Search for the cell housing the specified text and yield its [X, Y] center coordinate. 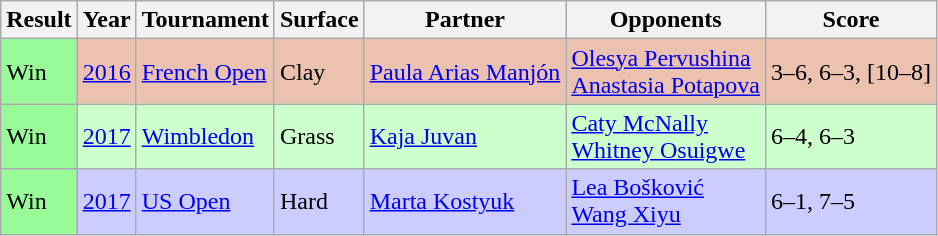
Partner [465, 20]
Marta Kostyuk [465, 202]
Lea Bošković Wang Xiyu [666, 202]
Kaja Juvan [465, 136]
Opponents [666, 20]
Year [106, 20]
Paula Arias Manjón [465, 72]
Olesya Pervushina Anastasia Potapova [666, 72]
Score [852, 20]
6–4, 6–3 [852, 136]
6–1, 7–5 [852, 202]
Grass [319, 136]
US Open [205, 202]
Surface [319, 20]
Result [39, 20]
Hard [319, 202]
2016 [106, 72]
Clay [319, 72]
3–6, 6–3, [10–8] [852, 72]
Wimbledon [205, 136]
Caty McNally Whitney Osuigwe [666, 136]
French Open [205, 72]
Tournament [205, 20]
